Provide the (X, Y) coordinate of the cell's center where the given text is located.  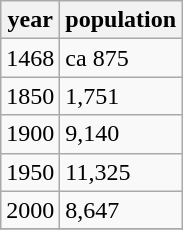
1950 (30, 172)
population (121, 20)
1468 (30, 58)
8,647 (121, 210)
11,325 (121, 172)
2000 (30, 210)
1850 (30, 96)
year (30, 20)
ca 875 (121, 58)
9,140 (121, 134)
1,751 (121, 96)
1900 (30, 134)
